Detect which cell encompasses the target text, then output its (X, Y) center coordinate. 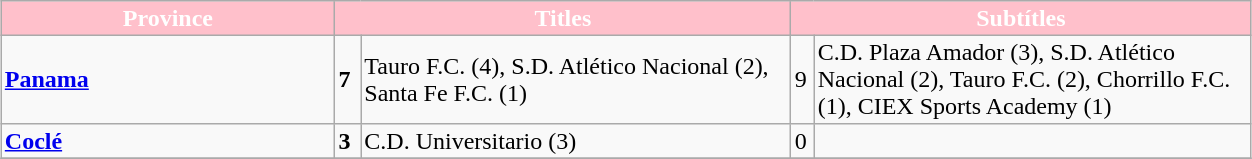
3 (348, 141)
C.D. Universitario (3) (576, 141)
Titles (563, 18)
Coclé (168, 141)
Panama (168, 79)
C.D. Plaza Amador (3), S.D. Atlético Nacional (2), Tauro F.C. (2), Chorrillo F.C. (1), CIEX Sports Academy (1) (1032, 79)
Tauro F.C. (4), S.D. Atlético Nacional (2), Santa Fe F.C. (1) (576, 79)
Subtítles (1021, 18)
7 (348, 79)
9 (802, 79)
0 (802, 141)
Province (168, 18)
